Capture the cell that displays the provided text and extract its [x, y] central coordinate. 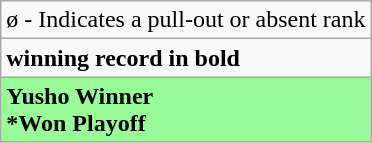
ø - Indicates a pull-out or absent rank [186, 20]
Yusho Winner *Won Playoff [186, 110]
winning record in bold [186, 58]
